Scan for the cell matching the given text and deliver its (X, Y) coordinate at center. 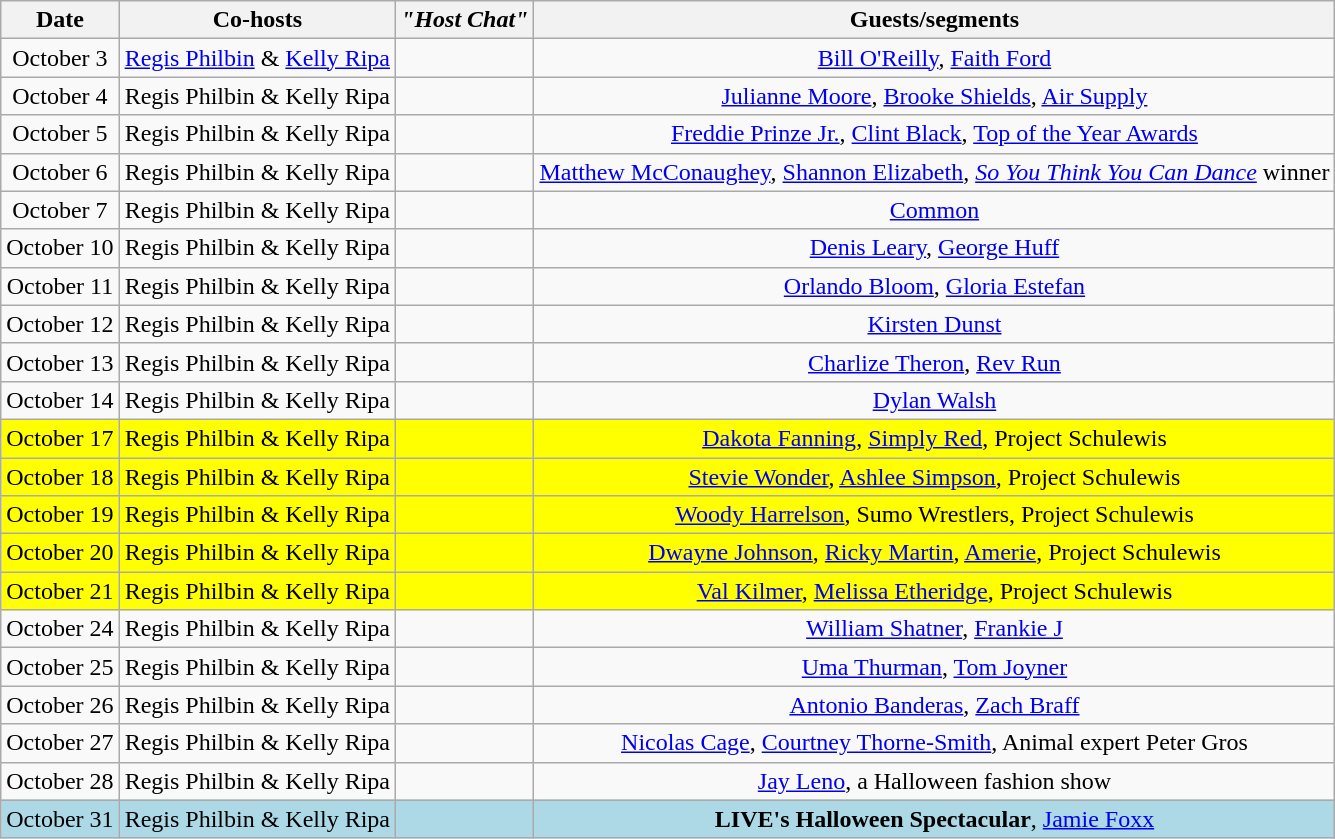
October 14 (60, 400)
October 12 (60, 324)
"Host Chat" (465, 20)
Woody Harrelson, Sumo Wrestlers, Project Schulewis (934, 515)
October 6 (60, 172)
Matthew McConaughey, Shannon Elizabeth, So You Think You Can Dance winner (934, 172)
Common (934, 210)
Dwayne Johnson, Ricky Martin, Amerie, Project Schulewis (934, 553)
Uma Thurman, Tom Joyner (934, 667)
October 3 (60, 58)
Orlando Bloom, Gloria Estefan (934, 286)
Dylan Walsh (934, 400)
Nicolas Cage, Courtney Thorne-Smith, Animal expert Peter Gros (934, 743)
Antonio Banderas, Zach Braff (934, 705)
October 24 (60, 629)
October 31 (60, 819)
Bill O'Reilly, Faith Ford (934, 58)
October 21 (60, 591)
October 4 (60, 96)
Dakota Fanning, Simply Red, Project Schulewis (934, 438)
Denis Leary, George Huff (934, 248)
William Shatner, Frankie J (934, 629)
October 5 (60, 134)
October 10 (60, 248)
Julianne Moore, Brooke Shields, Air Supply (934, 96)
Jay Leno, a Halloween fashion show (934, 781)
October 25 (60, 667)
October 26 (60, 705)
Date (60, 20)
October 18 (60, 477)
Co-hosts (257, 20)
October 19 (60, 515)
October 27 (60, 743)
October 17 (60, 438)
October 20 (60, 553)
October 28 (60, 781)
Stevie Wonder, Ashlee Simpson, Project Schulewis (934, 477)
LIVE's Halloween Spectacular, Jamie Foxx (934, 819)
Freddie Prinze Jr., Clint Black, Top of the Year Awards (934, 134)
Guests/segments (934, 20)
October 7 (60, 210)
Charlize Theron, Rev Run (934, 362)
October 13 (60, 362)
October 11 (60, 286)
Val Kilmer, Melissa Etheridge, Project Schulewis (934, 591)
Kirsten Dunst (934, 324)
